Detect which cell encompasses the target text, then output its (X, Y) center coordinate. 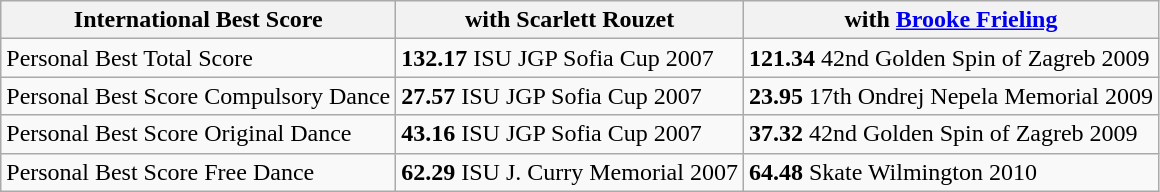
Personal Best Score Free Dance (198, 172)
with Scarlett Rouzet (570, 20)
37.32 42nd Golden Spin of Zagreb 2009 (950, 134)
43.16 ISU JGP Sofia Cup 2007 (570, 134)
132.17 ISU JGP Sofia Cup 2007 (570, 58)
International Best Score (198, 20)
Personal Best Score Compulsory Dance (198, 96)
with Brooke Frieling (950, 20)
Personal Best Score Original Dance (198, 134)
64.48 Skate Wilmington 2010 (950, 172)
23.95 17th Ondrej Nepela Memorial 2009 (950, 96)
62.29 ISU J. Curry Memorial 2007 (570, 172)
27.57 ISU JGP Sofia Cup 2007 (570, 96)
Personal Best Total Score (198, 58)
121.34 42nd Golden Spin of Zagreb 2009 (950, 58)
